Determine the [X, Y] coordinate at the center of the cell enclosing the given text.  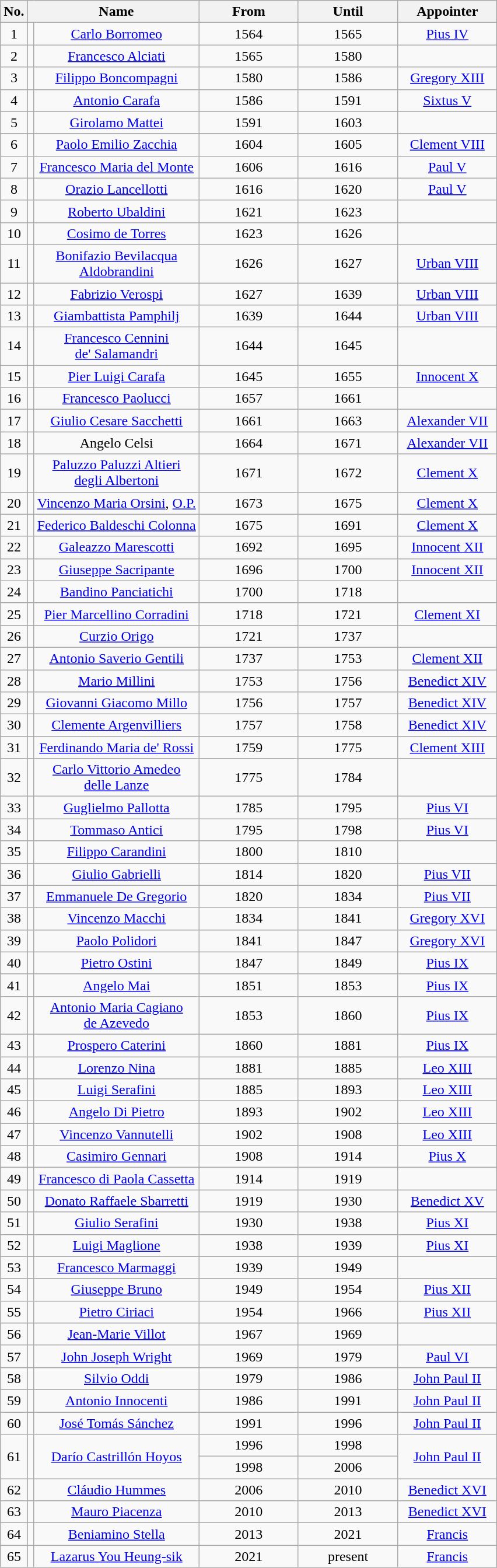
1672 [348, 473]
1664 [249, 443]
1691 [348, 525]
23 [14, 570]
42 [14, 1015]
4 [14, 100]
1673 [249, 503]
33 [14, 808]
18 [14, 443]
Angelo Mai [117, 985]
1603 [348, 123]
15 [14, 376]
Mauro Piacenza [117, 1512]
Pius X [447, 1157]
1758 [348, 725]
48 [14, 1157]
José Tomás Sánchez [117, 1423]
24 [14, 592]
53 [14, 1267]
Lorenzo Nina [117, 1067]
1759 [249, 748]
Name [117, 12]
1655 [348, 376]
Antonio Innocenti [117, 1401]
37 [14, 896]
1810 [348, 852]
Tommaso Antici [117, 830]
Giulio Serafini [117, 1223]
1604 [249, 145]
Francesco Cenninide' Salamandri [117, 347]
Giulio Gabrielli [117, 874]
30 [14, 725]
Antonio Carafa [117, 100]
39 [14, 941]
54 [14, 1290]
Francesco Paolucci [117, 399]
Luigi Serafini [117, 1090]
1785 [249, 808]
Appointer [447, 12]
25 [14, 614]
Lazarus You Heung-sik [117, 1556]
51 [14, 1223]
Luigi Maglione [117, 1245]
Paolo Emilio Zacchia [117, 145]
2 [14, 56]
27 [14, 658]
26 [14, 636]
Paul VI [447, 1356]
34 [14, 830]
49 [14, 1179]
1657 [249, 399]
5 [14, 123]
Antonio Saverio Gentili [117, 658]
Pietro Ostini [117, 963]
Vincenzo Macchi [117, 919]
62 [14, 1490]
12 [14, 294]
8 [14, 189]
Casimiro Gennari [117, 1157]
65 [14, 1556]
Filippo Carandini [117, 852]
1606 [249, 167]
Angelo Di Pietro [117, 1112]
Gregory XIII [447, 78]
32 [14, 777]
Carlo Vittorio Amedeo delle Lanze [117, 777]
Cláudio Hummes [117, 1490]
17 [14, 421]
44 [14, 1067]
Giuseppe Bruno [117, 1290]
56 [14, 1334]
1814 [249, 874]
present [348, 1556]
Antonio Maria Cagianode Azevedo [117, 1015]
From [249, 12]
Giovanni Giacomo Millo [117, 703]
20 [14, 503]
Giulio Cesare Sacchetti [117, 421]
Donato Raffaele Sbarretti [117, 1201]
Giuseppe Sacripante [117, 570]
13 [14, 316]
1851 [249, 985]
Clemente Argenvilliers [117, 725]
Francesco Alciati [117, 56]
14 [14, 347]
Ferdinando Maria de' Rossi [117, 748]
Filippo Boncompagni [117, 78]
Angelo Celsi [117, 443]
Francesco Marmaggi [117, 1267]
No. [14, 12]
64 [14, 1534]
John Joseph Wright [117, 1356]
Clement XII [447, 658]
21 [14, 525]
52 [14, 1245]
Galeazzo Marescotti [117, 547]
Bandino Panciatichi [117, 592]
Pier Marcellino Corradini [117, 614]
60 [14, 1423]
47 [14, 1134]
Until [348, 12]
Carlo Borromeo [117, 34]
Vincenzo Maria Orsini, O.P. [117, 503]
Girolamo Mattei [117, 123]
3 [14, 78]
1605 [348, 145]
Pier Luigi Carafa [117, 376]
7 [14, 167]
36 [14, 874]
35 [14, 852]
41 [14, 985]
1696 [249, 570]
Roberto Ubaldini [117, 211]
Pius IV [447, 34]
Cosimo de Torres [117, 233]
28 [14, 681]
Vincenzo Vannutelli [117, 1134]
1620 [348, 189]
1663 [348, 421]
9 [14, 211]
10 [14, 233]
46 [14, 1112]
1849 [348, 963]
16 [14, 399]
Fabrizio Verospi [117, 294]
1800 [249, 852]
57 [14, 1356]
Prospero Caterini [117, 1045]
Giambattista Pamphilj [117, 316]
Emmanuele De Gregorio [117, 896]
31 [14, 748]
Beniamino Stella [117, 1534]
45 [14, 1090]
11 [14, 264]
1692 [249, 547]
63 [14, 1512]
Francesco di Paola Cassetta [117, 1179]
Paluzzo Paluzzi Altieridegli Albertoni [117, 473]
59 [14, 1401]
58 [14, 1378]
Darío Castrillón Hoyos [117, 1457]
43 [14, 1045]
Pietro Ciriaci [117, 1312]
Paolo Polidori [117, 941]
50 [14, 1201]
1695 [348, 547]
1 [14, 34]
61 [14, 1457]
1966 [348, 1312]
Jean-Marie Villot [117, 1334]
19 [14, 473]
40 [14, 963]
Federico Baldeschi Colonna [117, 525]
Clement VIII [447, 145]
Innocent X [447, 376]
Sixtus V [447, 100]
1621 [249, 211]
22 [14, 547]
Bonifazio BevilacquaAldobrandini [117, 264]
1967 [249, 1334]
1564 [249, 34]
29 [14, 703]
Guglielmo Pallotta [117, 808]
1798 [348, 830]
Francesco Maria del Monte [117, 167]
Clement XIII [447, 748]
Clement XI [447, 614]
38 [14, 919]
Benedict XV [447, 1201]
Silvio Oddi [117, 1378]
55 [14, 1312]
Mario Millini [117, 681]
Curzio Origo [117, 636]
6 [14, 145]
Orazio Lancellotti [117, 189]
1784 [348, 777]
